Extract the (x, y) coordinate from the center of the cell holding the provided text.  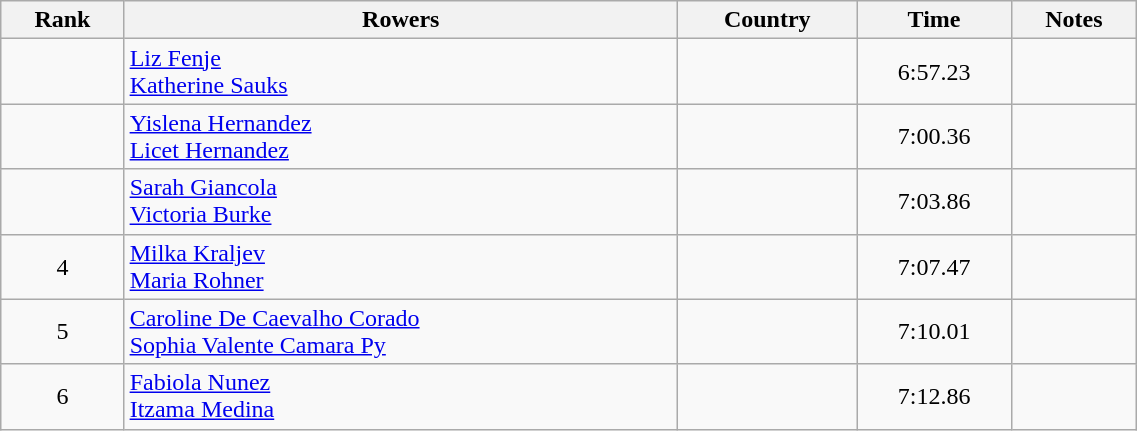
Yislena HernandezLicet Hernandez (400, 136)
Caroline De Caevalho CoradoSophia Valente Camara Py (400, 332)
Notes (1074, 20)
7:12.86 (934, 396)
Fabiola NunezItzama Medina (400, 396)
4 (62, 266)
6 (62, 396)
Liz FenjeKatherine Sauks (400, 72)
Rank (62, 20)
7:07.47 (934, 266)
Country (767, 20)
5 (62, 332)
Time (934, 20)
7:00.36 (934, 136)
7:03.86 (934, 202)
Rowers (400, 20)
6:57.23 (934, 72)
Milka KraljevMaria Rohner (400, 266)
7:10.01 (934, 332)
Sarah GiancolaVictoria Burke (400, 202)
